Provide the [X, Y] coordinate of the cell's center where the given text is located.  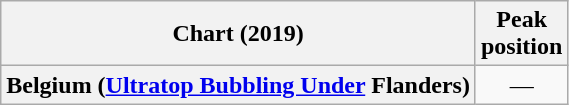
— [521, 85]
Chart (2019) [238, 34]
Belgium (Ultratop Bubbling Under Flanders) [238, 85]
Peakposition [521, 34]
